For the text-containing cell, return its midpoint in [x, y] coordinate format. 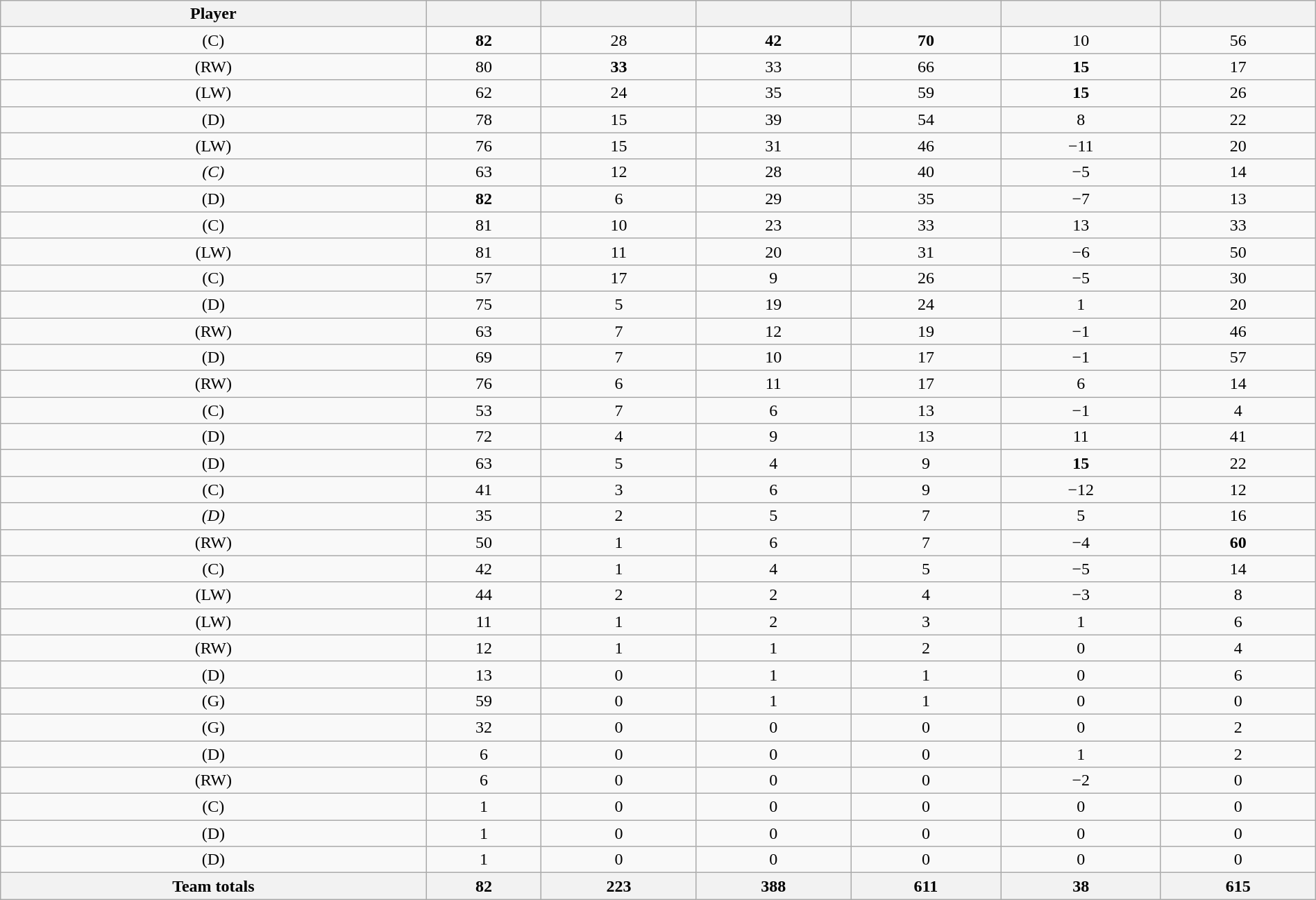
−12 [1081, 490]
−6 [1081, 251]
80 [484, 67]
66 [926, 67]
223 [619, 886]
−3 [1081, 595]
611 [926, 886]
70 [926, 40]
−11 [1081, 146]
44 [484, 595]
615 [1238, 886]
Player [214, 14]
38 [1081, 886]
30 [1238, 278]
388 [773, 886]
69 [484, 358]
23 [773, 225]
56 [1238, 40]
72 [484, 437]
Team totals [214, 886]
32 [484, 727]
75 [484, 304]
39 [773, 119]
60 [1238, 542]
16 [1238, 516]
29 [773, 199]
53 [484, 410]
−2 [1081, 781]
40 [926, 172]
−4 [1081, 542]
−7 [1081, 199]
54 [926, 119]
62 [484, 93]
78 [484, 119]
